Find where the given text appears and provide that cell's center as [X, Y] coordinate. 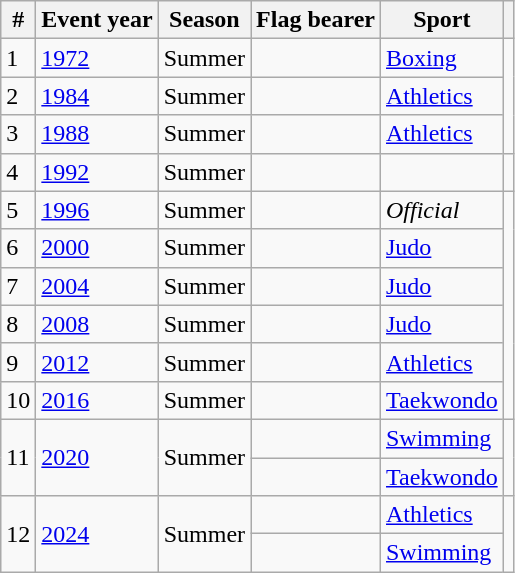
1988 [97, 134]
1972 [97, 58]
Sport [442, 20]
Event year [97, 20]
2 [18, 96]
2000 [97, 248]
1996 [97, 210]
1984 [97, 96]
2004 [97, 286]
1992 [97, 172]
2024 [97, 534]
9 [18, 362]
8 [18, 324]
2020 [97, 457]
7 [18, 286]
Season [204, 20]
4 [18, 172]
Official [442, 210]
Boxing [442, 58]
# [18, 20]
Flag bearer [316, 20]
11 [18, 457]
2016 [97, 400]
5 [18, 210]
2012 [97, 362]
10 [18, 400]
12 [18, 534]
1 [18, 58]
2008 [97, 324]
3 [18, 134]
6 [18, 248]
